Identify which cell holds the provided text, then report its [x, y] central coordinate. 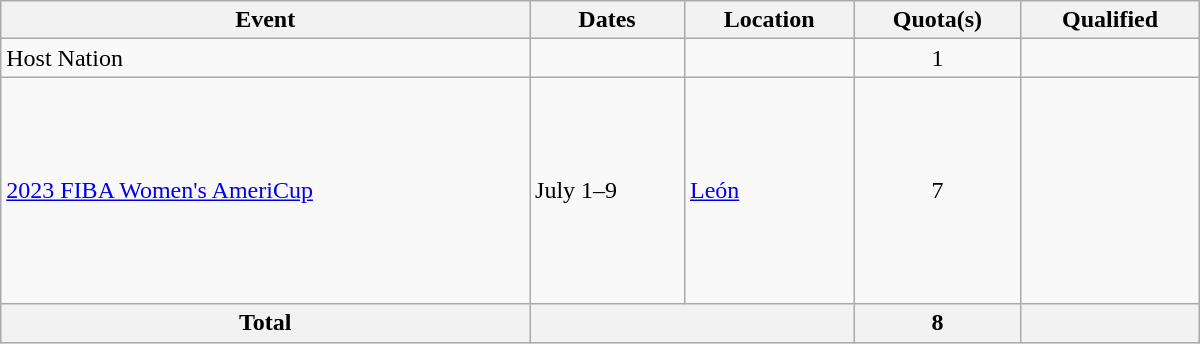
Qualified [1110, 20]
1 [938, 58]
Location [768, 20]
Host Nation [266, 58]
Total [266, 323]
Dates [608, 20]
8 [938, 323]
July 1–9 [608, 190]
Event [266, 20]
Quota(s) [938, 20]
León [768, 190]
2023 FIBA Women's AmeriCup [266, 190]
7 [938, 190]
